Determine the [x, y] coordinate at the center of the cell enclosing the given text.  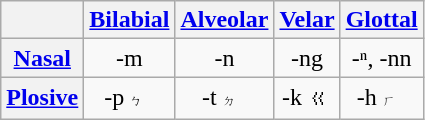
Glottal [382, 20]
Alveolar [224, 20]
-n [224, 58]
Plosive [42, 98]
-ⁿ, -nn [382, 58]
-t ㆵ [224, 98]
-k ㆻ [307, 98]
Bilabial [130, 20]
Velar [307, 20]
-p ㆴ [130, 98]
-h ㆷ [382, 98]
-ng [307, 58]
-m [130, 58]
Nasal [42, 58]
